Find where the given text appears and provide that cell's center as (x, y) coordinate. 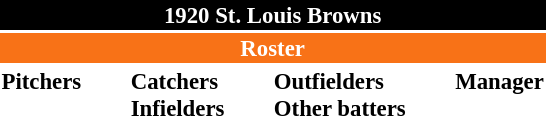
Roster (272, 48)
1920 St. Louis Browns (272, 15)
